Output the (X, Y) coordinate of the center of the cell containing the given text.  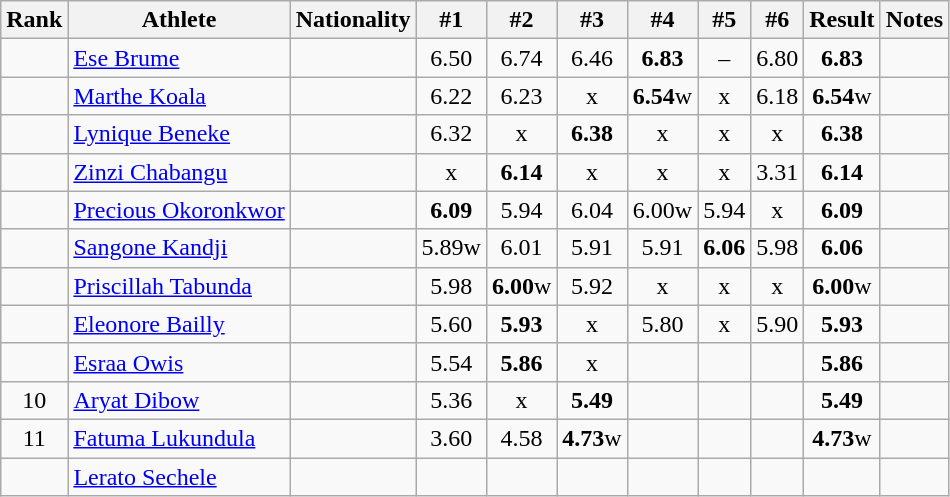
Priscillah Tabunda (179, 286)
6.23 (521, 96)
Notes (914, 20)
#1 (451, 20)
5.36 (451, 400)
6.80 (778, 58)
4.58 (521, 438)
Nationality (353, 20)
6.18 (778, 96)
5.54 (451, 362)
Ese Brume (179, 58)
Fatuma Lukundula (179, 438)
3.60 (451, 438)
#5 (724, 20)
6.01 (521, 248)
#3 (592, 20)
6.74 (521, 58)
Precious Okoronkwor (179, 210)
6.32 (451, 134)
6.50 (451, 58)
– (724, 58)
Esraa Owis (179, 362)
Lynique Beneke (179, 134)
5.89w (451, 248)
Eleonore Bailly (179, 324)
Zinzi Chabangu (179, 172)
#2 (521, 20)
5.92 (592, 286)
11 (34, 438)
Rank (34, 20)
6.46 (592, 58)
3.31 (778, 172)
5.80 (662, 324)
Aryat Dibow (179, 400)
5.60 (451, 324)
Athlete (179, 20)
#6 (778, 20)
Result (842, 20)
Marthe Koala (179, 96)
#4 (662, 20)
10 (34, 400)
5.90 (778, 324)
6.22 (451, 96)
Lerato Sechele (179, 477)
Sangone Kandji (179, 248)
6.04 (592, 210)
